Capture the cell that displays the provided text and extract its [x, y] central coordinate. 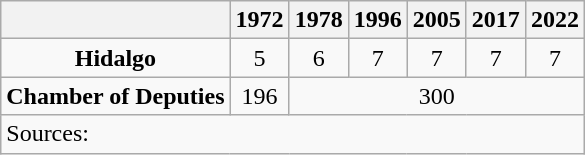
1972 [260, 20]
1996 [378, 20]
300 [436, 96]
Sources: [293, 134]
2017 [496, 20]
5 [260, 58]
Hidalgo [116, 58]
2022 [554, 20]
6 [318, 58]
196 [260, 96]
2005 [436, 20]
Chamber of Deputies [116, 96]
1978 [318, 20]
